Return (x, y) of the center of cell containing provided text 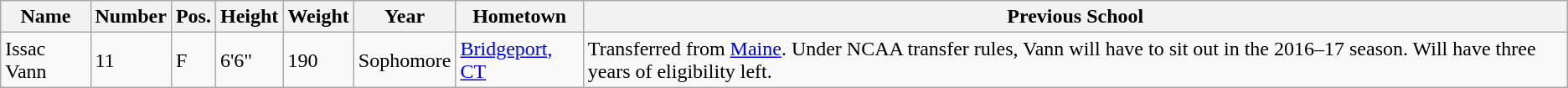
Height (249, 17)
Sophomore (405, 60)
Name (45, 17)
11 (131, 60)
Previous School (1075, 17)
190 (318, 60)
Hometown (519, 17)
Pos. (193, 17)
Transferred from Maine. Under NCAA transfer rules, Vann will have to sit out in the 2016–17 season. Will have three years of eligibility left. (1075, 60)
6'6" (249, 60)
Weight (318, 17)
Number (131, 17)
Issac Vann (45, 60)
F (193, 60)
Bridgeport, CT (519, 60)
Year (405, 17)
